Return the (X, Y) coordinate for the center point of the cell that contains the specified text.  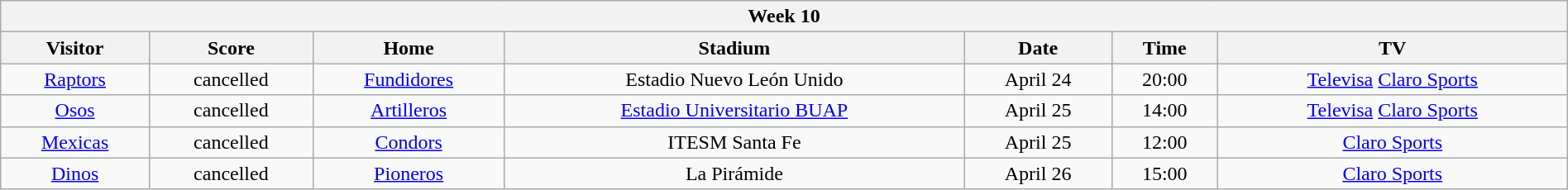
Mexicas (75, 142)
Osos (75, 111)
Time (1164, 48)
ITESM Santa Fe (734, 142)
20:00 (1164, 79)
Estadio Universitario BUAP (734, 111)
Condors (409, 142)
15:00 (1164, 173)
12:00 (1164, 142)
Raptors (75, 79)
TV (1393, 48)
April 24 (1038, 79)
Score (231, 48)
April 26 (1038, 173)
Date (1038, 48)
La Pirámide (734, 173)
Artilleros (409, 111)
Estadio Nuevo León Unido (734, 79)
Visitor (75, 48)
Fundidores (409, 79)
Dinos (75, 173)
Pioneros (409, 173)
14:00 (1164, 111)
Week 10 (784, 17)
Stadium (734, 48)
Home (409, 48)
